Return [x, y] of the center of cell containing provided text 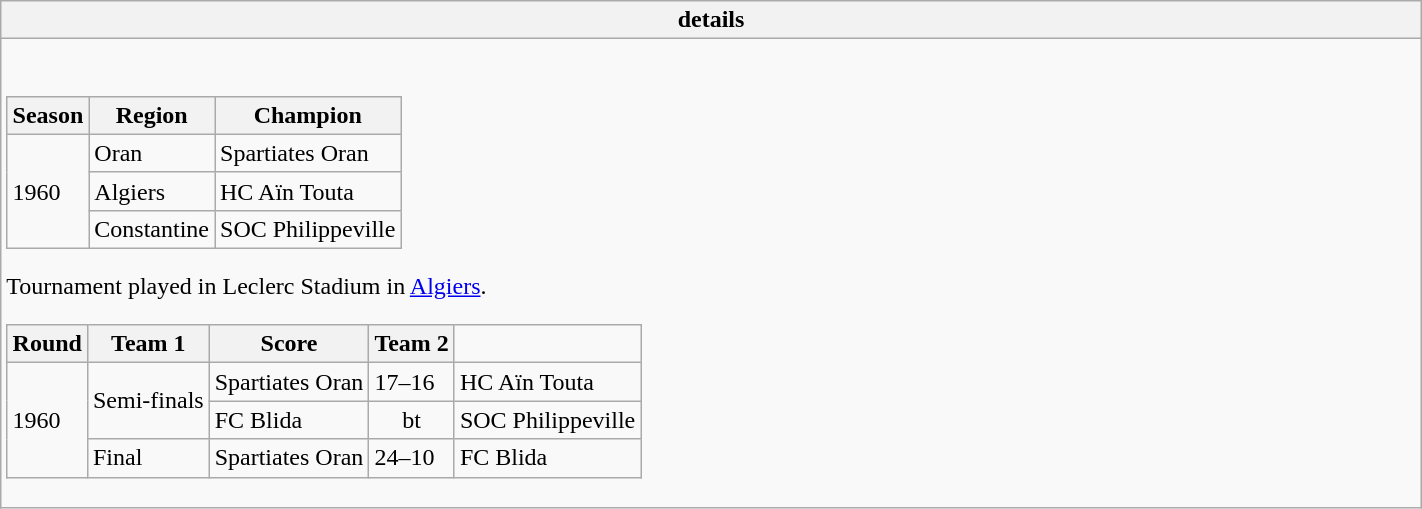
Score [289, 344]
Oran [152, 153]
Algiers [152, 191]
24–10 [412, 458]
Champion [307, 115]
Team 1 [148, 344]
details [711, 20]
Region [152, 115]
Season [48, 115]
Final [148, 458]
Semi-finals [148, 401]
bt [412, 420]
Round [47, 344]
17–16 [412, 382]
Team 2 [412, 344]
Constantine [152, 229]
